Pinpoint the cell where the given text exists, returning its (x, y) midpoint coordinate. 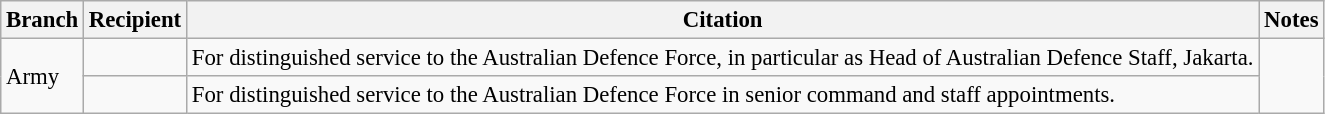
Recipient (136, 20)
Army (42, 76)
For distinguished service to the Australian Defence Force in senior command and staff appointments. (722, 95)
For distinguished service to the Australian Defence Force, in particular as Head of Australian Defence Staff, Jakarta. (722, 58)
Notes (1292, 20)
Citation (722, 20)
Branch (42, 20)
